Capture the cell that displays the provided text and extract its (x, y) central coordinate. 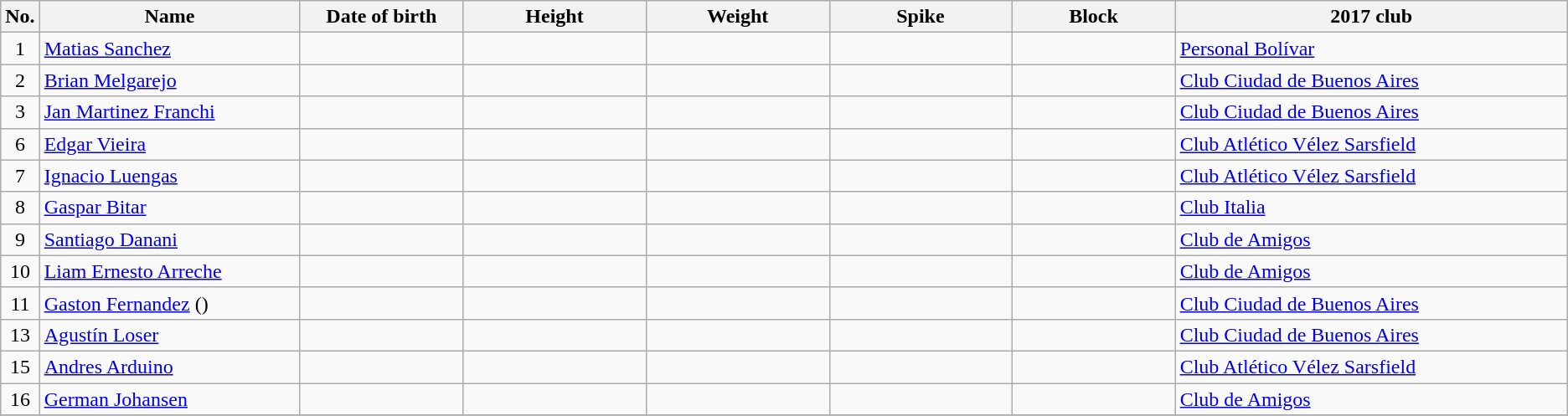
Ignacio Luengas (169, 176)
Date of birth (382, 17)
2 (20, 80)
3 (20, 112)
1 (20, 49)
Club Italia (1371, 208)
Spike (921, 17)
16 (20, 399)
7 (20, 176)
Block (1094, 17)
Weight (737, 17)
Andres Arduino (169, 367)
13 (20, 335)
Agustín Loser (169, 335)
Gaspar Bitar (169, 208)
2017 club (1371, 17)
Gaston Fernandez () (169, 303)
6 (20, 144)
Santiago Danani (169, 239)
9 (20, 239)
German Johansen (169, 399)
10 (20, 271)
Brian Melgarejo (169, 80)
Name (169, 17)
8 (20, 208)
11 (20, 303)
No. (20, 17)
Liam Ernesto Arreche (169, 271)
Jan Martinez Franchi (169, 112)
Height (554, 17)
Matias Sanchez (169, 49)
Personal Bolívar (1371, 49)
Edgar Vieira (169, 144)
15 (20, 367)
